Search for the cell housing the specified text and yield its (X, Y) center coordinate. 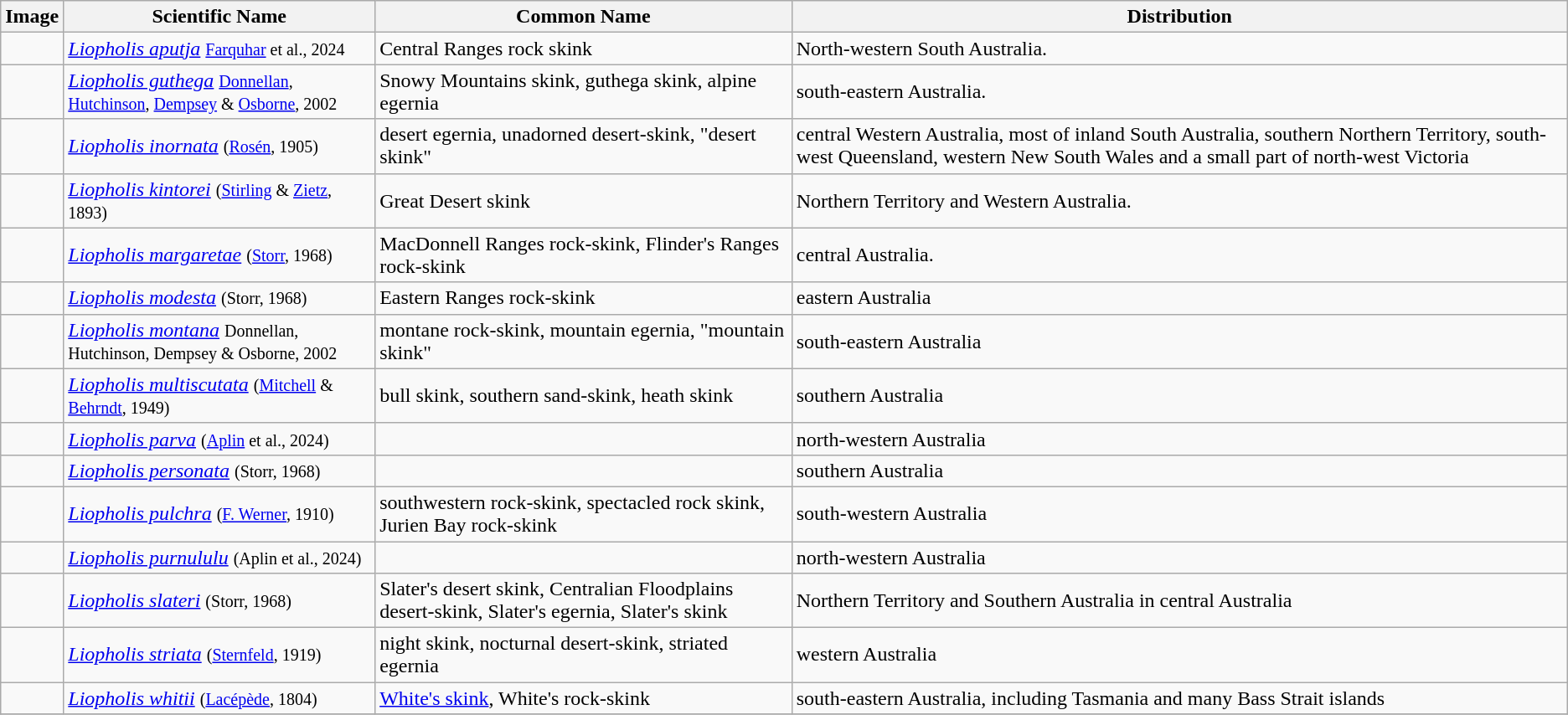
Liopholis slateri (Storr, 1968) (219, 601)
south-eastern Australia. (1179, 92)
night skink, nocturnal desert-skink, striated egernia (584, 655)
Central Ranges rock skink (584, 49)
North-western South Australia. (1179, 49)
White's skink, White's rock-skink (584, 698)
desert egernia, unadorned desert-skink, "desert skink" (584, 146)
south-eastern Australia (1179, 342)
Liopholis montana Donnellan, Hutchinson, Dempsey & Osborne, 2002 (219, 342)
south-eastern Australia, including Tasmania and many Bass Strait islands (1179, 698)
Northern Territory and Western Australia. (1179, 201)
Slater's desert skink, Centralian Floodplains desert-skink, Slater's egernia, Slater's skink (584, 601)
Distribution (1179, 17)
Liopholis margaretae (Storr, 1968) (219, 255)
Common Name (584, 17)
bull skink, southern sand-skink, heath skink (584, 395)
MacDonnell Ranges rock-skink, Flinder's Ranges rock-skink (584, 255)
Great Desert skink (584, 201)
Liopholis striata (Sternfeld, 1919) (219, 655)
central Australia. (1179, 255)
Eastern Ranges rock-skink (584, 298)
Liopholis multiscutata (Mitchell & Behrndt, 1949) (219, 395)
Liopholis aputja Farquhar et al., 2024 (219, 49)
eastern Australia (1179, 298)
Liopholis kintorei (Stirling & Zietz, 1893) (219, 201)
Liopholis whitii (Lacépède, 1804) (219, 698)
southwestern rock-skink, spectacled rock skink, Jurien Bay rock-skink (584, 514)
Liopholis modesta (Storr, 1968) (219, 298)
Scientific Name (219, 17)
south-western Australia (1179, 514)
montane rock-skink, mountain egernia, "mountain skink" (584, 342)
Liopholis inornata (Rosén, 1905) (219, 146)
Liopholis purnululu (Aplin et al., 2024) (219, 557)
Snowy Mountains skink, guthega skink, alpine egernia (584, 92)
Liopholis pulchra (F. Werner, 1910) (219, 514)
Liopholis personata (Storr, 1968) (219, 471)
Liopholis guthega Donnellan, Hutchinson, Dempsey & Osborne, 2002 (219, 92)
Liopholis parva (Aplin et al., 2024) (219, 439)
Image (32, 17)
Northern Territory and Southern Australia in central Australia (1179, 601)
western Australia (1179, 655)
